Locate the cell with the specified text and output its (x, y) center coordinate. 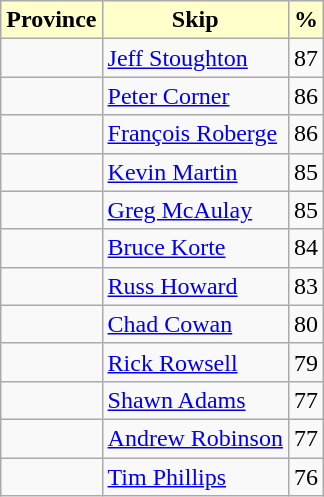
% (306, 20)
Greg McAulay (195, 210)
Jeff Stoughton (195, 58)
Tim Phillips (195, 477)
Rick Rowsell (195, 362)
Peter Corner (195, 96)
Russ Howard (195, 286)
Province (52, 20)
François Roberge (195, 134)
87 (306, 58)
Bruce Korte (195, 248)
Andrew Robinson (195, 438)
84 (306, 248)
Kevin Martin (195, 172)
76 (306, 477)
Chad Cowan (195, 324)
80 (306, 324)
Skip (195, 20)
79 (306, 362)
83 (306, 286)
Shawn Adams (195, 400)
